Locate the cell with the specified text and output its [x, y] center coordinate. 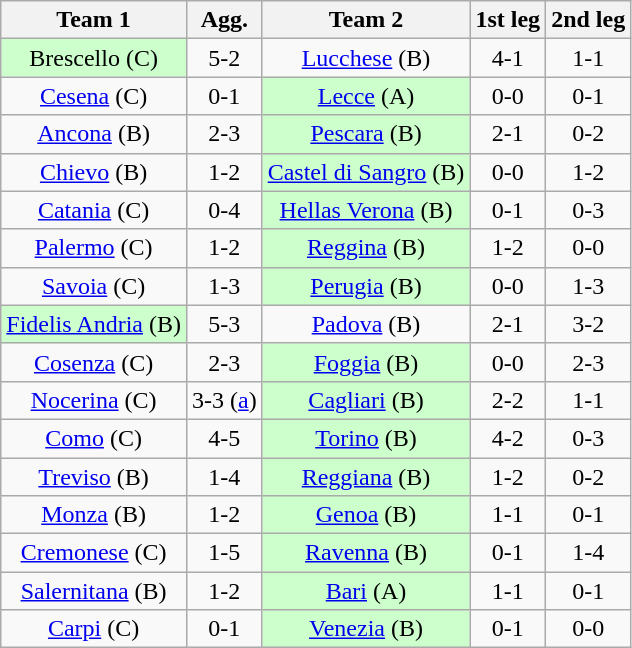
Pescara (B) [366, 134]
4-2 [508, 438]
Hellas Verona (B) [366, 210]
Ancona (B) [94, 134]
Castel di Sangro (B) [366, 172]
Lecce (A) [366, 96]
Como (C) [94, 438]
Fidelis Andria (B) [94, 324]
4-1 [508, 58]
Salernitana (B) [94, 591]
Cagliari (B) [366, 400]
Genoa (B) [366, 515]
1st leg [508, 20]
2nd leg [588, 20]
Cremonese (C) [94, 553]
Palermo (C) [94, 248]
Catania (C) [94, 210]
Lucchese (B) [366, 58]
Team 2 [366, 20]
0-4 [224, 210]
5-3 [224, 324]
2-2 [508, 400]
Nocerina (C) [94, 400]
Reggiana (B) [366, 477]
Cosenza (C) [94, 362]
3-3 (a) [224, 400]
Carpi (C) [94, 629]
Cesena (C) [94, 96]
Brescello (C) [94, 58]
Torino (B) [366, 438]
5-2 [224, 58]
Padova (B) [366, 324]
Ravenna (B) [366, 553]
Reggina (B) [366, 248]
3-2 [588, 324]
Chievo (B) [94, 172]
Agg. [224, 20]
Foggia (B) [366, 362]
1-5 [224, 553]
Perugia (B) [366, 286]
Savoia (C) [94, 286]
Bari (A) [366, 591]
Team 1 [94, 20]
Venezia (B) [366, 629]
Monza (B) [94, 515]
Treviso (B) [94, 477]
4-5 [224, 438]
